Search for the cell housing the specified text and yield its [X, Y] center coordinate. 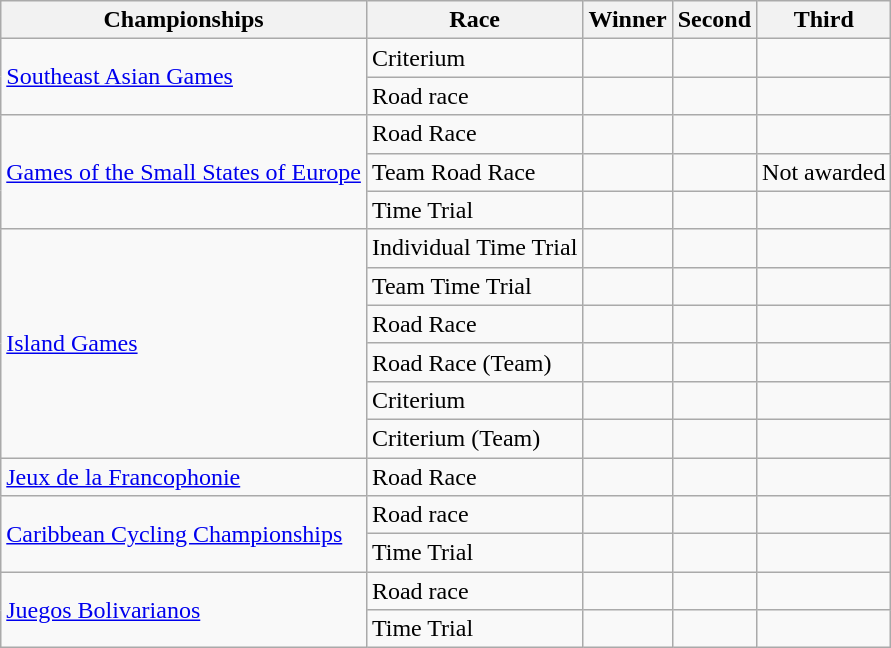
Second [714, 20]
Juegos Bolivarianos [184, 610]
Individual Time Trial [474, 248]
Southeast Asian Games [184, 77]
Championships [184, 20]
Winner [628, 20]
Road Race (Team) [474, 362]
Team Road Race [474, 172]
Jeux de la Francophonie [184, 477]
Island Games [184, 343]
Caribbean Cycling Championships [184, 534]
Not awarded [824, 172]
Team Time Trial [474, 286]
Race [474, 20]
Criterium (Team) [474, 438]
Games of the Small States of Europe [184, 172]
Third [824, 20]
